Identify which cell holds the provided text, then report its (X, Y) central coordinate. 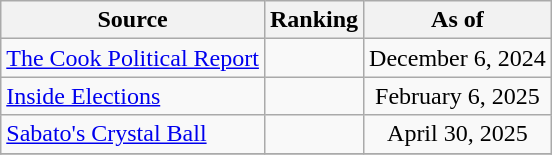
April 30, 2025 (458, 134)
February 6, 2025 (458, 96)
The Cook Political Report (133, 58)
Source (133, 20)
Ranking (314, 20)
December 6, 2024 (458, 58)
As of (458, 20)
Inside Elections (133, 96)
Sabato's Crystal Ball (133, 134)
